Provide the [x, y] coordinate of the cell's center where the given text is located.  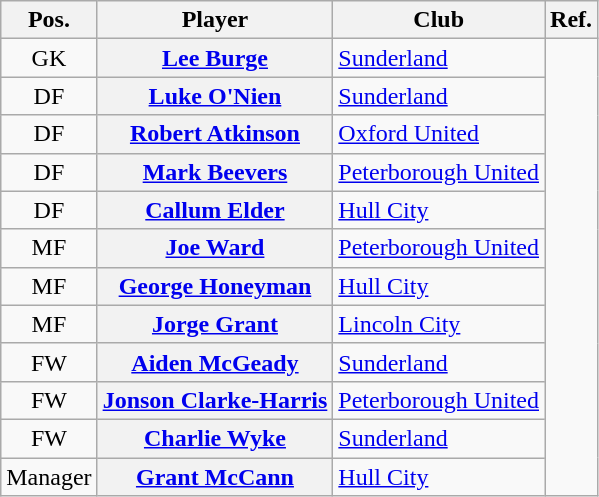
Mark Beevers [215, 172]
GK [49, 58]
Callum Elder [215, 210]
Player [215, 20]
Manager [49, 477]
Robert Atkinson [215, 134]
Oxford United [439, 134]
Grant McCann [215, 477]
Pos. [49, 20]
Club [439, 20]
Charlie Wyke [215, 438]
Jonson Clarke-Harris [215, 400]
Aiden McGeady [215, 362]
Lee Burge [215, 58]
Jorge Grant [215, 324]
Lincoln City [439, 324]
Joe Ward [215, 248]
Ref. [572, 20]
Luke O'Nien [215, 96]
George Honeyman [215, 286]
